Pinpoint the cell where the given text exists, returning its (x, y) midpoint coordinate. 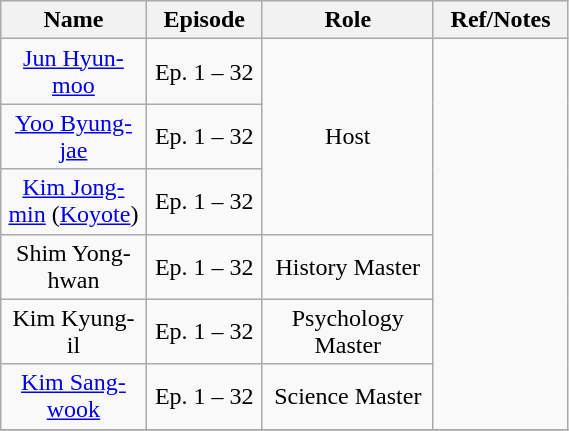
Psychology Master (348, 332)
Episode (204, 20)
History Master (348, 266)
Science Master (348, 396)
Yoo Byung-jae (74, 136)
Shim Yong-hwan (74, 266)
Ref/Notes (500, 20)
Kim Kyung-il (74, 332)
Kim Jong-min (Koyote) (74, 202)
Name (74, 20)
Jun Hyun-moo (74, 72)
Kim Sang-wook (74, 396)
Host (348, 136)
Role (348, 20)
